Search for the cell housing the specified text and yield its [X, Y] center coordinate. 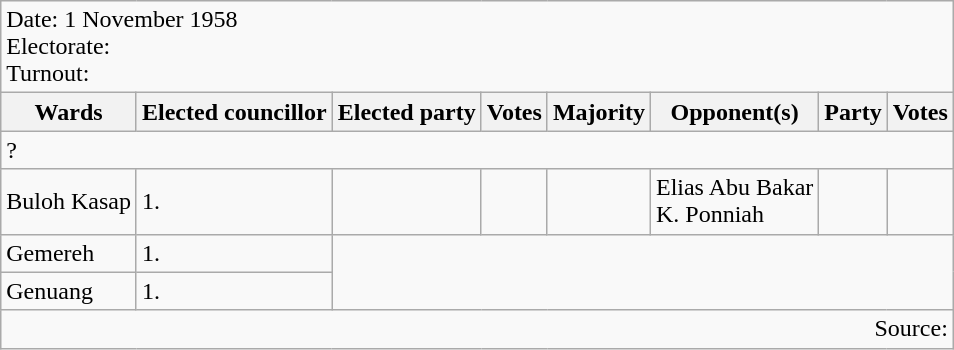
Elias Abu BakarK. Ponniah [734, 202]
Elected party [406, 112]
Buloh Kasap [69, 202]
? [478, 150]
Source: [478, 329]
Opponent(s) [734, 112]
Gemereh [69, 253]
Elected councillor [234, 112]
Genuang [69, 291]
Date: 1 November 1958Electorate: Turnout: [478, 47]
Party [853, 112]
Majority [598, 112]
Wards [69, 112]
